Return [x, y] of the center of cell containing provided text 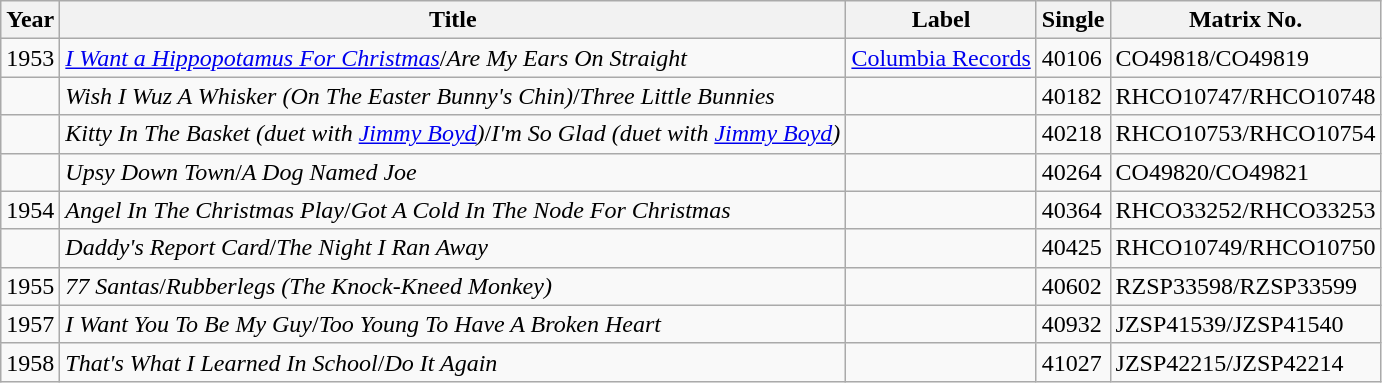
CO49818/CO49819 [1246, 58]
Matrix No. [1246, 20]
Angel In The Christmas Play/Got A Cold In The Node For Christmas [453, 210]
77 Santas/Rubberlegs (The Knock-Kneed Monkey) [453, 286]
JZSP41539/JZSP41540 [1246, 324]
1955 [30, 286]
Columbia Records [941, 58]
Label [941, 20]
41027 [1073, 362]
40264 [1073, 172]
Title [453, 20]
Wish I Wuz A Whisker (On The Easter Bunny's Chin)/Three Little Bunnies [453, 96]
40425 [1073, 248]
RZSP33598/RZSP33599 [1246, 286]
Upsy Down Town/A Dog Named Joe [453, 172]
40218 [1073, 134]
1953 [30, 58]
RHCO10753/RHCO10754 [1246, 134]
I Want a Hippopotamus For Christmas/Are My Ears On Straight [453, 58]
40106 [1073, 58]
RHCO33252/RHCO33253 [1246, 210]
Year [30, 20]
1954 [30, 210]
I Want You To Be My Guy/Too Young To Have A Broken Heart [453, 324]
1958 [30, 362]
Single [1073, 20]
40602 [1073, 286]
RHCO10749/RHCO10750 [1246, 248]
40182 [1073, 96]
Daddy's Report Card/The Night I Ran Away [453, 248]
40364 [1073, 210]
1957 [30, 324]
JZSP42215/JZSP42214 [1246, 362]
CO49820/CO49821 [1246, 172]
That's What I Learned In School/Do It Again [453, 362]
Kitty In The Basket (duet with Jimmy Boyd)/I'm So Glad (duet with Jimmy Boyd) [453, 134]
40932 [1073, 324]
RHCO10747/RHCO10748 [1246, 96]
